Search for the cell housing the specified text and yield its [x, y] center coordinate. 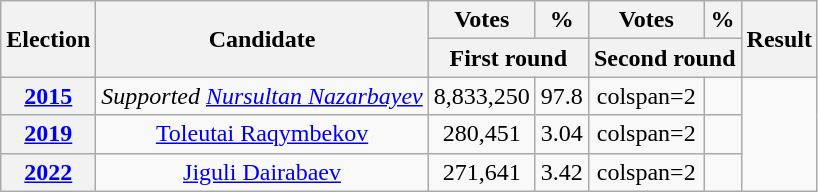
Toleutai Raqymbekov [262, 134]
Result [779, 39]
97.8 [562, 96]
First round [508, 58]
Second round [664, 58]
Candidate [262, 39]
3.42 [562, 172]
8,833,250 [482, 96]
2015 [48, 96]
Jiguli Dairabaev [262, 172]
2022 [48, 172]
280,451 [482, 134]
271,641 [482, 172]
Election [48, 39]
2019 [48, 134]
3.04 [562, 134]
Supported Nursultan Nazarbayev [262, 96]
